Output the (x, y) coordinate of the center of the cell containing the given text.  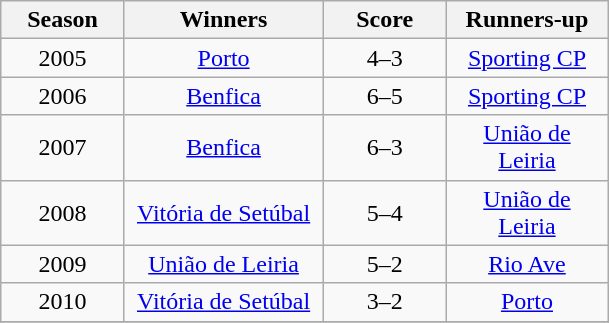
Winners (224, 20)
2009 (63, 264)
2006 (63, 96)
6–5 (385, 96)
Runners-up (526, 20)
5–2 (385, 264)
2005 (63, 58)
2008 (63, 212)
Rio Ave (526, 264)
Season (63, 20)
2010 (63, 302)
2007 (63, 148)
6–3 (385, 148)
4–3 (385, 58)
Score (385, 20)
3–2 (385, 302)
5–4 (385, 212)
